Pinpoint the cell where the given text exists, returning its [x, y] midpoint coordinate. 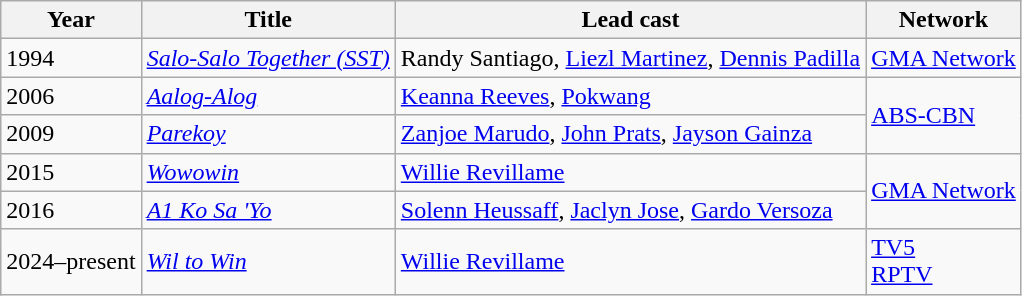
Network [944, 20]
2009 [71, 134]
Wowowin [268, 172]
A1 Ko Sa 'Yo [268, 210]
Zanjoe Marudo, John Prats, Jayson Gainza [630, 134]
ABS-CBN [944, 115]
Keanna Reeves, Pokwang [630, 96]
TV5RPTV [944, 262]
Randy Santiago, Liezl Martinez, Dennis Padilla [630, 58]
Aalog-Alog [268, 96]
2024–present [71, 262]
Salo-Salo Together (SST) [268, 58]
2006 [71, 96]
Lead cast [630, 20]
Wil to Win [268, 262]
Year [71, 20]
1994 [71, 58]
Solenn Heussaff, Jaclyn Jose, Gardo Versoza [630, 210]
2016 [71, 210]
2015 [71, 172]
Title [268, 20]
Parekoy [268, 134]
